Locate the cell with the specified text and output its (x, y) center coordinate. 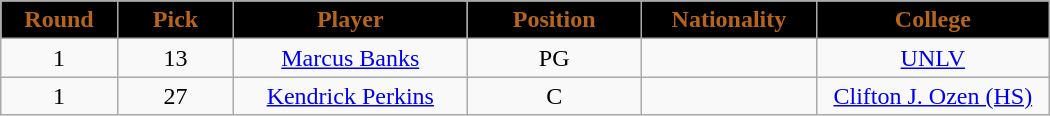
C (554, 96)
Player (350, 20)
Marcus Banks (350, 58)
Kendrick Perkins (350, 96)
Pick (176, 20)
College (932, 20)
27 (176, 96)
13 (176, 58)
Round (60, 20)
Position (554, 20)
Clifton J. Ozen (HS) (932, 96)
PG (554, 58)
Nationality (730, 20)
UNLV (932, 58)
